Return the [X, Y] coordinate for the center point of the cell that contains the specified text.  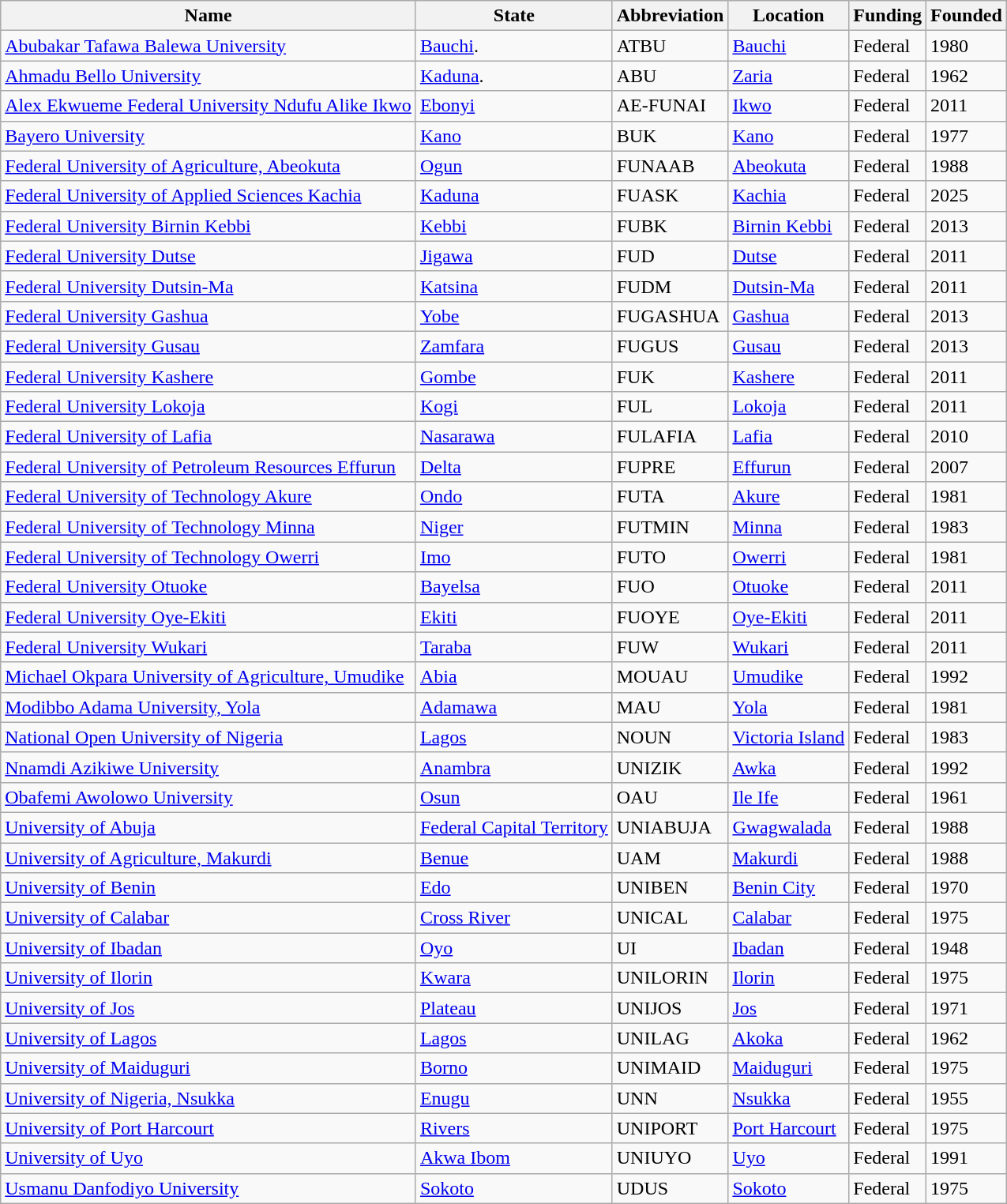
Ogun [513, 166]
Bauchi [788, 46]
FUDM [670, 286]
University of Maiduguri [209, 1068]
Ilorin [788, 978]
Lafia [788, 437]
Nasarawa [513, 437]
Birnin Kebbi [788, 226]
Nnamdi Azikiwe University [209, 767]
NOUN [670, 737]
Bayelsa [513, 587]
UNIMAID [670, 1068]
Name [209, 16]
University of Ibadan [209, 948]
Umudike [788, 677]
Abbreviation [670, 16]
Federal University Oye-Ekiti [209, 617]
Makurdi [788, 857]
University of Abuja [209, 827]
Federal University of Agriculture, Abeokuta [209, 166]
Ikwo [788, 106]
National Open University of Nigeria [209, 737]
Kachia [788, 196]
Yobe [513, 316]
Oyo [513, 948]
FUTO [670, 557]
ATBU [670, 46]
Owerri [788, 557]
1971 [967, 1008]
Bayero University [209, 136]
Uyo [788, 1158]
University of Agriculture, Makurdi [209, 857]
Federal University of Technology Minna [209, 527]
Akoka [788, 1038]
FUASK [670, 196]
Awka [788, 767]
FUOYE [670, 617]
FUL [670, 407]
1961 [967, 797]
FUK [670, 377]
Kebbi [513, 226]
Katsina [513, 286]
Jos [788, 1008]
Minna [788, 527]
FULAFIA [670, 437]
Kaduna. [513, 76]
UNIJOS [670, 1008]
Federal University Birnin Kebbi [209, 226]
UNN [670, 1098]
Modibbo Adama University, Yola [209, 707]
Ebonyi [513, 106]
Federal University Kashere [209, 377]
Federal University of Technology Akure [209, 497]
Zamfara [513, 346]
UNILAG [670, 1038]
1948 [967, 948]
FUNAAB [670, 166]
Ibadan [788, 948]
FUTMIN [670, 527]
Rivers [513, 1128]
Michael Okpara University of Agriculture, Umudike [209, 677]
Obafemi Awolowo University [209, 797]
Effurun [788, 467]
Oye-Ekiti [788, 617]
Federal University of Applied Sciences Kachia [209, 196]
Lokoja [788, 407]
Federal University Gashua [209, 316]
University of Calabar [209, 918]
Federal University Gusau [209, 346]
Abeokuta [788, 166]
FUGUS [670, 346]
Kashere [788, 377]
2025 [967, 196]
Imo [513, 557]
Ile Ife [788, 797]
UNILORIN [670, 978]
Niger [513, 527]
MAU [670, 707]
1980 [967, 46]
UNIPORT [670, 1128]
Federal Capital Territory [513, 827]
Usmanu Danfodiyo University [209, 1188]
UNICAL [670, 918]
Benue [513, 857]
MOUAU [670, 677]
1991 [967, 1158]
Alex Ekwueme Federal University Ndufu Alike Ikwo [209, 106]
Dutsin-Ma [788, 286]
Ekiti [513, 617]
Jigawa [513, 256]
Kaduna [513, 196]
UNIABUJA [670, 827]
University of Jos [209, 1008]
Benin City [788, 888]
Zaria [788, 76]
Federal University Otuoke [209, 587]
Cross River [513, 918]
FUBK [670, 226]
1970 [967, 888]
Gashua [788, 316]
FUW [670, 647]
Dutse [788, 256]
Gwagwalada [788, 827]
Nsukka [788, 1098]
FUGASHUA [670, 316]
Borno [513, 1068]
Location [788, 16]
2007 [967, 467]
Gusau [788, 346]
Calabar [788, 918]
BUK [670, 136]
Gombe [513, 377]
1955 [967, 1098]
University of Benin [209, 888]
Wukari [788, 647]
Otuoke [788, 587]
Adamawa [513, 707]
Anambra [513, 767]
Federal University Dutsin-Ma [209, 286]
Abubakar Tafawa Balewa University [209, 46]
Federal University Lokoja [209, 407]
ABU [670, 76]
University of Nigeria, Nsukka [209, 1098]
Founded [967, 16]
University of Lagos [209, 1038]
Akure [788, 497]
AE-FUNAI [670, 106]
Federal University of Lafia [209, 437]
2010 [967, 437]
State [513, 16]
Edo [513, 888]
Enugu [513, 1098]
UDUS [670, 1188]
Abia [513, 677]
FUO [670, 587]
Kogi [513, 407]
OAU [670, 797]
University of Port Harcourt [209, 1128]
Federal University of Petroleum Resources Effurun [209, 467]
FUD [670, 256]
University of Uyo [209, 1158]
UAM [670, 857]
Delta [513, 467]
Ondo [513, 497]
Bauchi. [513, 46]
FUTA [670, 497]
Taraba [513, 647]
Federal University Dutse [209, 256]
Kwara [513, 978]
Plateau [513, 1008]
Akwa Ibom [513, 1158]
UNIUYO [670, 1158]
Federal University of Technology Owerri [209, 557]
UNIBEN [670, 888]
FUPRE [670, 467]
Maiduguri [788, 1068]
Funding [888, 16]
Port Harcourt [788, 1128]
UNIZIK [670, 767]
Federal University Wukari [209, 647]
1977 [967, 136]
UI [670, 948]
Victoria Island [788, 737]
Osun [513, 797]
Ahmadu Bello University [209, 76]
University of Ilorin [209, 978]
Yola [788, 707]
